Detect which cell encompasses the target text, then output its (X, Y) center coordinate. 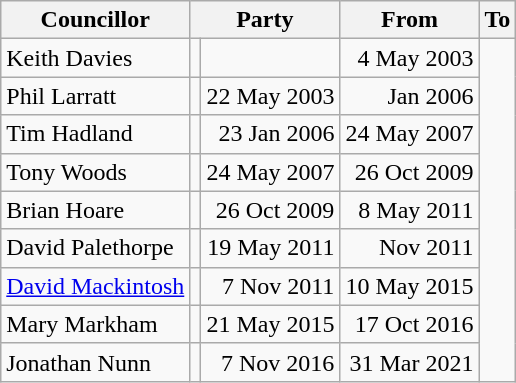
22 May 2003 (270, 96)
8 May 2011 (410, 210)
David Mackintosh (96, 286)
Councillor (96, 20)
Jonathan Nunn (96, 362)
Tim Hadland (96, 134)
19 May 2011 (270, 248)
Jan 2006 (410, 96)
Keith Davies (96, 58)
7 Nov 2016 (270, 362)
4 May 2003 (410, 58)
23 Jan 2006 (270, 134)
31 Mar 2021 (410, 362)
Tony Woods (96, 172)
Phil Larratt (96, 96)
Nov 2011 (410, 248)
10 May 2015 (410, 286)
To (498, 20)
David Palethorpe (96, 248)
7 Nov 2011 (270, 286)
Party (265, 20)
Brian Hoare (96, 210)
From (410, 20)
Mary Markham (96, 324)
17 Oct 2016 (410, 324)
21 May 2015 (270, 324)
